Detect which cell encompasses the target text, then output its [X, Y] center coordinate. 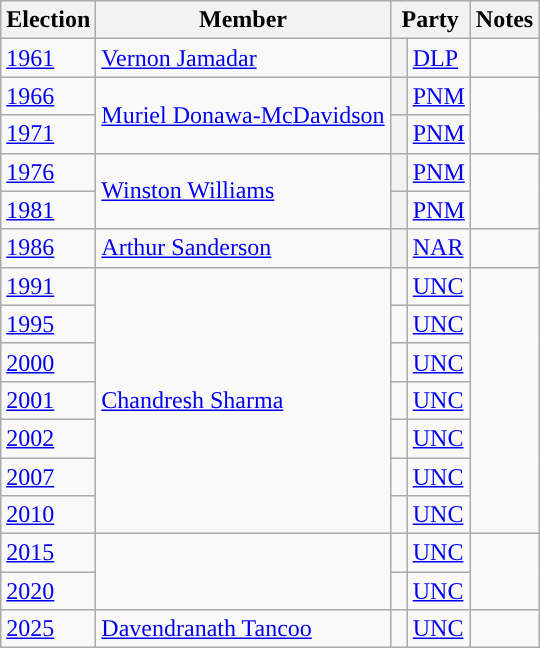
Arthur Sanderson [243, 248]
Member [243, 20]
1981 [48, 210]
1991 [48, 286]
Winston Williams [243, 191]
2020 [48, 591]
NAR [438, 248]
DLP [438, 58]
Davendranath Tancoo [243, 629]
2025 [48, 629]
Election [48, 20]
2010 [48, 515]
2007 [48, 477]
Party [430, 20]
2001 [48, 400]
1976 [48, 172]
2015 [48, 553]
Vernon Jamadar [243, 58]
1971 [48, 134]
1961 [48, 58]
2002 [48, 438]
2000 [48, 362]
Notes [504, 20]
Muriel Donawa-McDavidson [243, 115]
1966 [48, 96]
1995 [48, 324]
1986 [48, 248]
Chandresh Sharma [243, 400]
